Output the [x, y] coordinate of the center of the cell containing the given text.  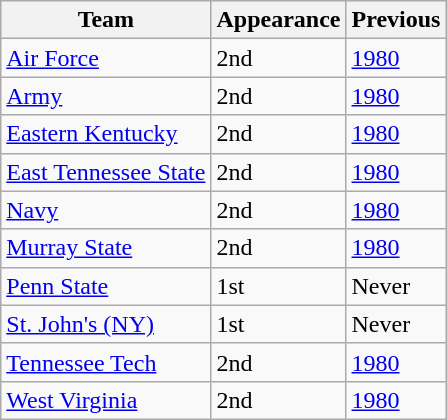
Penn State [106, 286]
Army [106, 96]
Eastern Kentucky [106, 134]
Tennessee Tech [106, 362]
Team [106, 20]
St. John's (NY) [106, 324]
Navy [106, 210]
Murray State [106, 248]
East Tennessee State [106, 172]
Previous [396, 20]
West Virginia [106, 400]
Air Force [106, 58]
Appearance [278, 20]
